Scan for the cell matching the given text and deliver its [X, Y] coordinate at center. 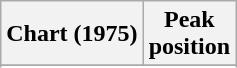
Peak position [189, 34]
Chart (1975) [72, 34]
